Detect which cell encompasses the target text, then output its (X, Y) center coordinate. 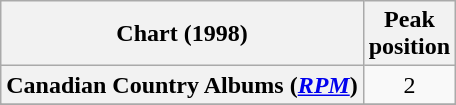
Canadian Country Albums (RPM) (182, 85)
Chart (1998) (182, 34)
Peakposition (409, 34)
2 (409, 85)
